Extract the [x, y] coordinate from the center of the cell holding the provided text.  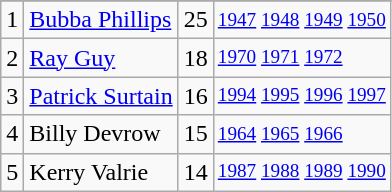
Bubba Phillips [101, 20]
1947 1948 1949 1950 [302, 20]
Billy Devrow [101, 134]
1987 1988 1989 1990 [302, 172]
4 [12, 134]
14 [196, 172]
Kerry Valrie [101, 172]
16 [196, 96]
15 [196, 134]
Ray Guy [101, 58]
18 [196, 58]
3 [12, 96]
1994 1995 1996 1997 [302, 96]
Patrick Surtain [101, 96]
1970 1971 1972 [302, 58]
25 [196, 20]
2 [12, 58]
1 [12, 20]
5 [12, 172]
1964 1965 1966 [302, 134]
